Return the [X, Y] coordinate for the center point of the cell that contains the specified text.  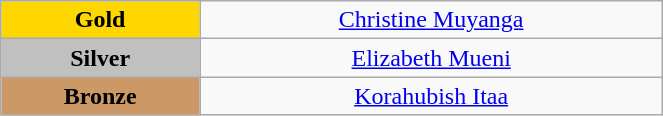
Bronze [100, 96]
Gold [100, 20]
Christine Muyanga [432, 20]
Silver [100, 58]
Korahubish Itaa [432, 96]
Elizabeth Mueni [432, 58]
